Return the [x, y] coordinate for the center point of the cell that contains the specified text.  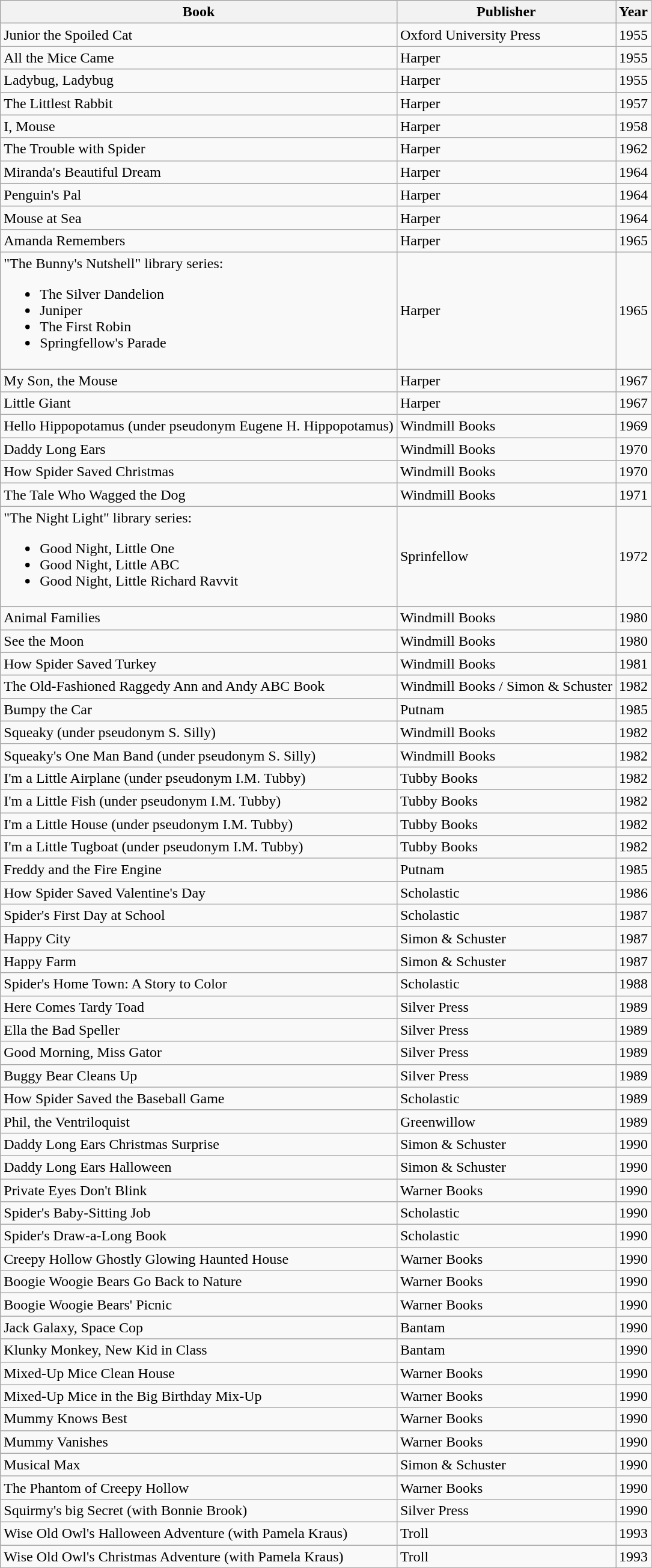
All the Mice Came [199, 58]
See the Moon [199, 641]
I'm a Little Fish (under pseudonym I.M. Tubby) [199, 801]
1958 [633, 126]
Squeaky's One Man Band (under pseudonym S. Silly) [199, 755]
1972 [633, 557]
The Trouble with Spider [199, 149]
Ella the Bad Speller [199, 1030]
Junior the Spoiled Cat [199, 35]
Wise Old Owl's Christmas Adventure (with Pamela Kraus) [199, 1557]
Klunky Monkey, New Kid in Class [199, 1350]
Year [633, 12]
Freddy and the Fire Engine [199, 870]
"The Bunny's Nutshell" library series:The Silver DandelionJuniperThe First RobinSpringfellow's Parade [199, 310]
Boogie Woogie Bears Go Back to Nature [199, 1282]
Ladybug, Ladybug [199, 81]
1988 [633, 984]
Buggy Bear Cleans Up [199, 1076]
Mouse at Sea [199, 218]
Squirmy's big Secret (with Bonnie Brook) [199, 1510]
Creepy Hollow Ghostly Glowing Haunted House [199, 1259]
Oxford University Press [506, 35]
Bumpy the Car [199, 709]
The Phantom of Creepy Hollow [199, 1487]
1969 [633, 426]
Windmill Books / Simon & Schuster [506, 687]
Amanda Remembers [199, 240]
1962 [633, 149]
Book [199, 12]
Penguin's Pal [199, 195]
Jack Galaxy, Space Cop [199, 1328]
Spider's Baby-Sitting Job [199, 1213]
Daddy Long Ears Christmas Surprise [199, 1144]
Daddy Long Ears Halloween [199, 1167]
Private Eyes Don't Blink [199, 1190]
Hello Hippopotamus (under pseudonym Eugene H. Hippopotamus) [199, 426]
I'm a Little House (under pseudonym I.M. Tubby) [199, 824]
Miranda's Beautiful Dream [199, 172]
Mixed-Up Mice in the Big Birthday Mix-Up [199, 1396]
How Spider Saved Valentine's Day [199, 893]
Mixed-Up Mice Clean House [199, 1373]
Sprinfellow [506, 557]
Animal Families [199, 618]
Daddy Long Ears [199, 449]
Mummy Knows Best [199, 1419]
Happy City [199, 939]
Here Comes Tardy Toad [199, 1007]
Squeaky (under pseudonym S. Silly) [199, 732]
Little Giant [199, 403]
How Spider Saved Turkey [199, 664]
How Spider Saved the Baseball Game [199, 1098]
How Spider Saved Christmas [199, 472]
Good Morning, Miss Gator [199, 1053]
Happy Farm [199, 961]
The Old-Fashioned Raggedy Ann and Andy ABC Book [199, 687]
Mummy Vanishes [199, 1442]
Spider's Draw-a-Long Book [199, 1236]
1981 [633, 664]
I'm a Little Airplane (under pseudonym I.M. Tubby) [199, 778]
1986 [633, 893]
The Tale Who Wagged the Dog [199, 495]
The Littlest Rabbit [199, 103]
Boogie Woogie Bears' Picnic [199, 1305]
1957 [633, 103]
Spider's Home Town: A Story to Color [199, 984]
I, Mouse [199, 126]
My Son, the Mouse [199, 381]
Spider's First Day at School [199, 916]
Wise Old Owl's Halloween Adventure (with Pamela Kraus) [199, 1533]
Greenwillow [506, 1121]
Phil, the Ventriloquist [199, 1121]
I'm a Little Tugboat (under pseudonym I.M. Tubby) [199, 847]
1971 [633, 495]
Musical Max [199, 1465]
"The Night Light" library series:Good Night, Little OneGood Night, Little ABCGood Night, Little Richard Ravvit [199, 557]
Publisher [506, 12]
